For the text-containing cell, return its midpoint in [x, y] coordinate format. 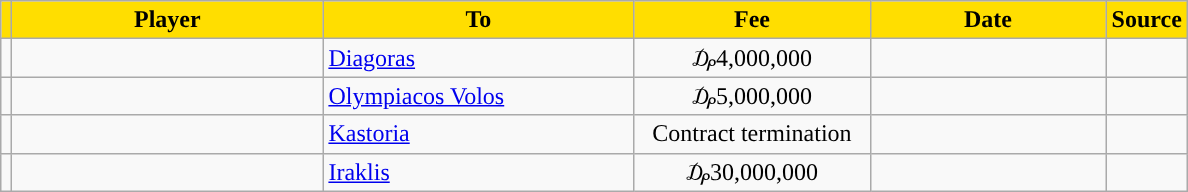
₯4,000,000 [752, 58]
Diagoras [478, 58]
Iraklis [478, 172]
₯5,000,000 [752, 96]
To [478, 20]
Contract termination [752, 134]
Fee [752, 20]
Player [168, 20]
₯30,000,000 [752, 172]
Date [988, 20]
Olympiacos Volos [478, 96]
Source [1146, 20]
Kastoria [478, 134]
